Locate the cell with the specified text and output its (X, Y) center coordinate. 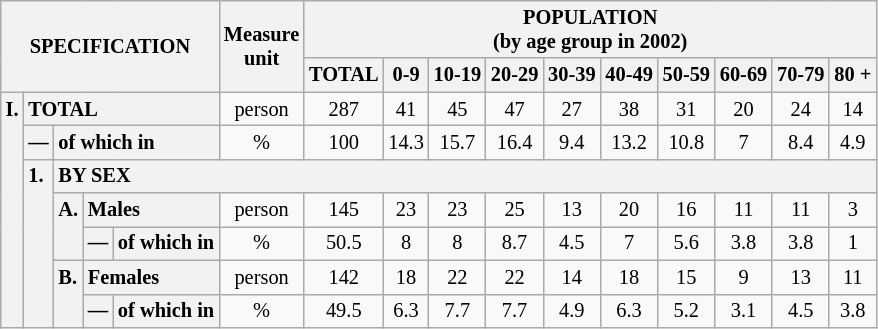
9 (744, 277)
15 (686, 277)
1 (852, 243)
38 (628, 109)
Males (151, 210)
50.5 (344, 243)
80 + (852, 75)
8.4 (800, 142)
5.6 (686, 243)
SPECIFICATION (110, 46)
47 (514, 109)
Females (151, 277)
30-39 (572, 75)
1. (38, 243)
25 (514, 210)
60-69 (744, 75)
70-79 (800, 75)
15.7 (458, 142)
9.4 (572, 142)
13.2 (628, 142)
16.4 (514, 142)
0-9 (406, 75)
45 (458, 109)
40-49 (628, 75)
10-19 (458, 75)
142 (344, 277)
145 (344, 210)
BY SEX (466, 176)
20-29 (514, 75)
31 (686, 109)
I. (12, 210)
24 (800, 109)
50-59 (686, 75)
Measure unit (262, 46)
41 (406, 109)
100 (344, 142)
27 (572, 109)
A. (68, 226)
10.8 (686, 142)
49.5 (344, 311)
5.2 (686, 311)
B. (68, 294)
POPULATION (by age group in 2002) (590, 29)
3.1 (744, 311)
8.7 (514, 243)
3 (852, 210)
287 (344, 109)
14.3 (406, 142)
16 (686, 210)
